For the text-containing cell, return its midpoint in (X, Y) coordinate format. 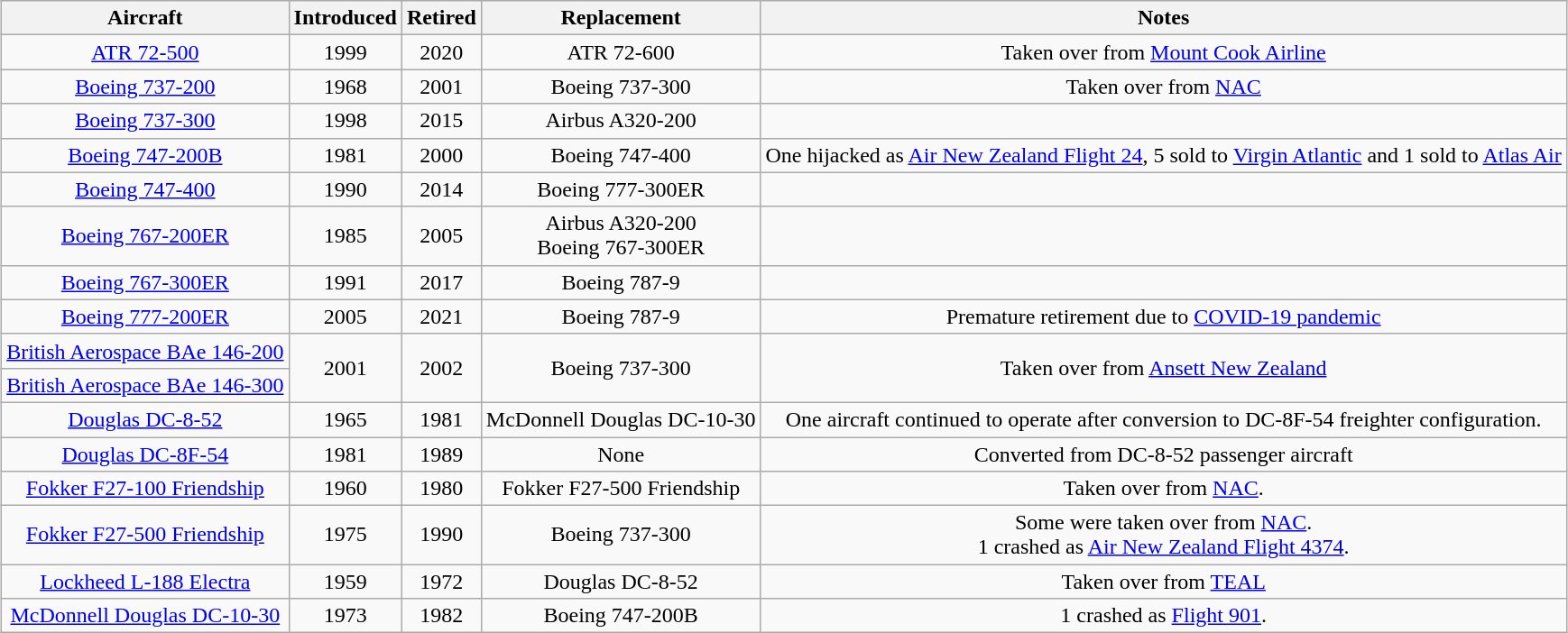
1959 (345, 582)
Premature retirement due to COVID-19 pandemic (1164, 316)
British Aerospace BAe 146-300 (145, 385)
Boeing 777-200ER (145, 316)
Airbus A320-200Boeing 767-300ER (621, 236)
1998 (345, 121)
Airbus A320-200 (621, 121)
Introduced (345, 18)
1960 (345, 489)
1973 (345, 616)
2002 (441, 368)
Aircraft (145, 18)
1975 (345, 536)
1991 (345, 282)
Boeing 767-300ER (145, 282)
British Aerospace BAe 146-200 (145, 351)
Taken over from NAC. (1164, 489)
Taken over from TEAL (1164, 582)
Boeing 767-200ER (145, 236)
1982 (441, 616)
Some were taken over from NAC.1 crashed as Air New Zealand Flight 4374. (1164, 536)
Taken over from Mount Cook Airline (1164, 52)
Retired (441, 18)
1965 (345, 419)
1972 (441, 582)
1968 (345, 87)
Notes (1164, 18)
Fokker F27-100 Friendship (145, 489)
One aircraft continued to operate after conversion to DC-8F-54 freighter configuration. (1164, 419)
None (621, 454)
2017 (441, 282)
1989 (441, 454)
Replacement (621, 18)
1 crashed as Flight 901. (1164, 616)
ATR 72-500 (145, 52)
1980 (441, 489)
ATR 72-600 (621, 52)
2020 (441, 52)
1985 (345, 236)
2021 (441, 316)
1999 (345, 52)
Converted from DC-8-52 passenger aircraft (1164, 454)
Taken over from NAC (1164, 87)
Lockheed L-188 Electra (145, 582)
2014 (441, 189)
2015 (441, 121)
Douglas DC-8F-54 (145, 454)
2000 (441, 155)
Boeing 777-300ER (621, 189)
Taken over from Ansett New Zealand (1164, 368)
One hijacked as Air New Zealand Flight 24, 5 sold to Virgin Atlantic and 1 sold to Atlas Air (1164, 155)
Boeing 737-200 (145, 87)
